Provide the [x, y] coordinate of the cell's center where the given text is located.  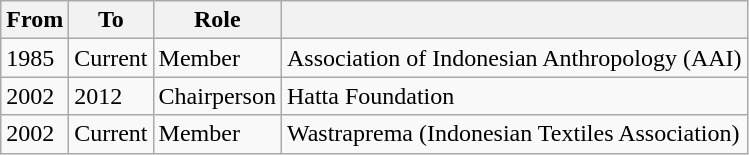
2012 [111, 96]
Association of Indonesian Anthropology (AAI) [514, 58]
Hatta Foundation [514, 96]
1985 [35, 58]
Role [217, 20]
Chairperson [217, 96]
To [111, 20]
From [35, 20]
Wastraprema (Indonesian Textiles Association) [514, 134]
